Find where the given text appears and provide that cell's center as (X, Y) coordinate. 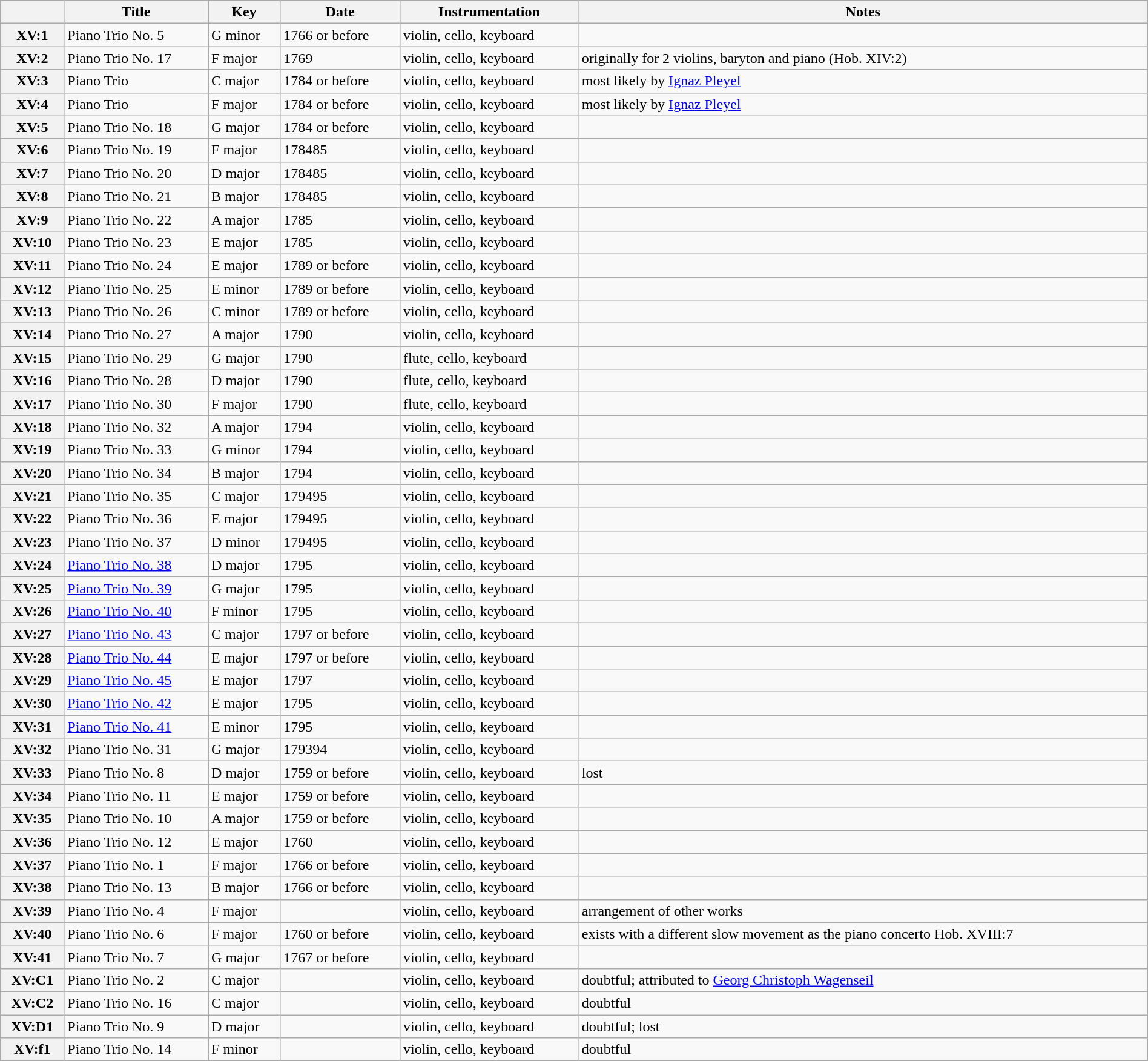
XV:16 (33, 381)
XV:38 (33, 888)
XV:5 (33, 127)
XV:36 (33, 842)
Piano Trio No. 12 (136, 842)
Instrumentation (489, 12)
Piano Trio No. 38 (136, 565)
Date (340, 12)
lost (863, 773)
Piano Trio No. 2 (136, 980)
Piano Trio No. 30 (136, 404)
Piano Trio No. 18 (136, 127)
XV:21 (33, 496)
1760 or before (340, 934)
Piano Trio No. 28 (136, 381)
XV:4 (33, 104)
1769 (340, 58)
Piano Trio No. 4 (136, 911)
Piano Trio No. 29 (136, 358)
XV:35 (33, 819)
Piano Trio No. 8 (136, 773)
1767 or before (340, 957)
Notes (863, 12)
Piano Trio No. 7 (136, 957)
Piano Trio No. 41 (136, 727)
Piano Trio No. 17 (136, 58)
C minor (245, 312)
XV:15 (33, 358)
179394 (340, 750)
XV:8 (33, 196)
XV:27 (33, 634)
Piano Trio No. 37 (136, 542)
XV:20 (33, 473)
Piano Trio No. 44 (136, 657)
Piano Trio No. 14 (136, 1049)
doubtful; lost (863, 1026)
Piano Trio No. 36 (136, 519)
Title (136, 12)
Piano Trio No. 1 (136, 865)
Piano Trio No. 40 (136, 611)
XV:22 (33, 519)
XV:19 (33, 450)
Piano Trio No. 35 (136, 496)
XV:3 (33, 81)
Piano Trio No. 5 (136, 35)
XV:D1 (33, 1026)
Piano Trio No. 11 (136, 796)
Piano Trio No. 10 (136, 819)
Piano Trio No. 21 (136, 196)
XV:34 (33, 796)
XV:32 (33, 750)
Piano Trio No. 16 (136, 1003)
Key (245, 12)
Piano Trio No. 45 (136, 681)
XV:17 (33, 404)
Piano Trio No. 43 (136, 634)
XV:40 (33, 934)
Piano Trio No. 13 (136, 888)
Piano Trio No. 19 (136, 150)
XV:39 (33, 911)
XV:25 (33, 588)
D minor (245, 542)
XV:9 (33, 219)
Piano Trio No. 33 (136, 450)
Piano Trio No. 32 (136, 427)
Piano Trio No. 34 (136, 473)
XV:2 (33, 58)
XV:37 (33, 865)
XV:31 (33, 727)
XV:1 (33, 35)
Piano Trio No. 27 (136, 335)
Piano Trio No. 31 (136, 750)
exists with a different slow movement as the piano concerto Hob. XVIII:7 (863, 934)
XV:13 (33, 312)
1797 (340, 681)
XV:30 (33, 704)
originally for 2 violins, baryton and piano (Hob. XIV:2) (863, 58)
Piano Trio No. 9 (136, 1026)
Piano Trio No. 23 (136, 242)
XV:24 (33, 565)
XV:41 (33, 957)
XV:18 (33, 427)
Piano Trio No. 39 (136, 588)
XV:12 (33, 289)
Piano Trio No. 24 (136, 265)
Piano Trio No. 22 (136, 219)
XV:C1 (33, 980)
XV:26 (33, 611)
XV:14 (33, 335)
arrangement of other works (863, 911)
XV:29 (33, 681)
XV:28 (33, 657)
Piano Trio No. 26 (136, 312)
XV:C2 (33, 1003)
XV:10 (33, 242)
Piano Trio No. 6 (136, 934)
Piano Trio No. 25 (136, 289)
Piano Trio No. 20 (136, 173)
XV:f1 (33, 1049)
XV:11 (33, 265)
XV:6 (33, 150)
1760 (340, 842)
Piano Trio No. 42 (136, 704)
XV:23 (33, 542)
doubtful; attributed to Georg Christoph Wagenseil (863, 980)
XV:33 (33, 773)
XV:7 (33, 173)
